Provide the (X, Y) coordinate of the cell's center where the given text is located.  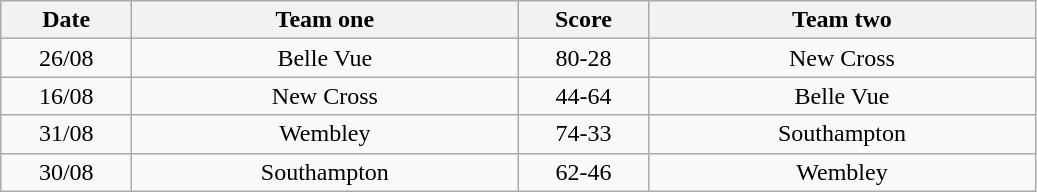
30/08 (66, 172)
Date (66, 20)
Team two (842, 20)
44-64 (584, 96)
16/08 (66, 96)
80-28 (584, 58)
62-46 (584, 172)
74-33 (584, 134)
Score (584, 20)
31/08 (66, 134)
26/08 (66, 58)
Team one (325, 20)
